Find where the given text appears and provide that cell's center as [X, Y] coordinate. 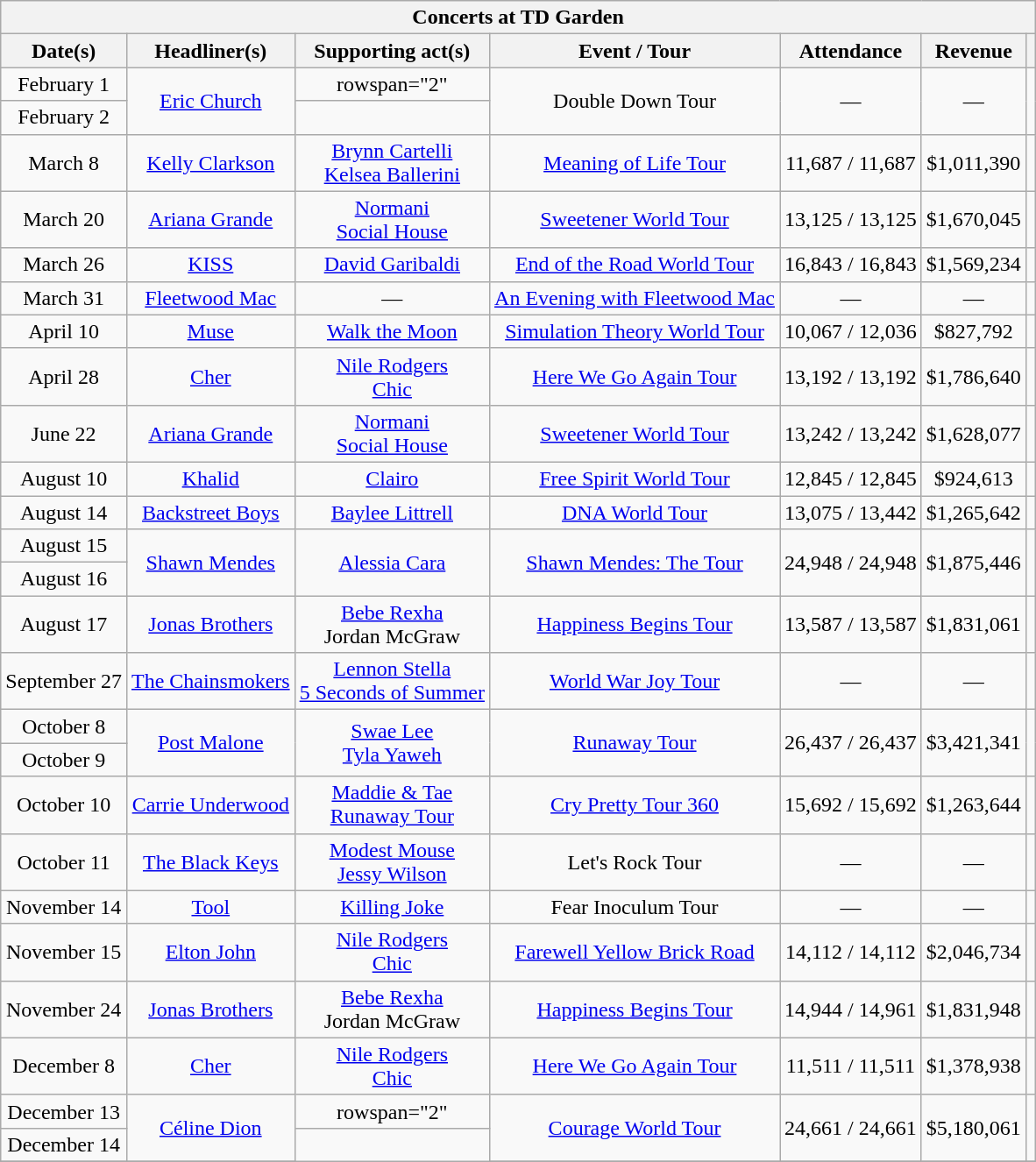
Event / Tour [635, 51]
13,075 / 13,442 [851, 513]
October 11 [64, 862]
November 15 [64, 952]
June 22 [64, 433]
Supporting act(s) [392, 51]
March 20 [64, 219]
$1,875,446 [973, 563]
End of the Road World Tour [635, 265]
August 16 [64, 579]
Revenue [973, 51]
Tool [210, 907]
Attendance [851, 51]
NormaniSocial House [392, 433]
13,125 / 13,125 [851, 219]
Elton John [210, 952]
Eric Church [210, 101]
March 31 [64, 298]
13,242 / 13,242 [851, 433]
Céline Dion [210, 1128]
14,112 / 14,112 [851, 952]
The Black Keys [210, 862]
13,587 / 13,587 [851, 624]
December 13 [64, 1111]
August 10 [64, 478]
Double Down Tour [635, 101]
$3,421,341 [973, 743]
$1,786,640 [973, 377]
$1,378,938 [973, 1066]
August 14 [64, 513]
Walk the Moon [392, 331]
Shawn Mendes: The Tour [635, 563]
$1,670,045 [973, 219]
$827,792 [973, 331]
Concerts at TD Garden [519, 18]
$2,046,734 [973, 952]
11,687 / 11,687 [851, 163]
Backstreet Boys [210, 513]
$1,628,077 [973, 433]
Lennon Stella5 Seconds of Summer [392, 682]
Muse [210, 331]
October 8 [64, 726]
$1,831,948 [973, 1010]
March 26 [64, 265]
Cry Pretty Tour 360 [635, 804]
11,511 / 11,511 [851, 1066]
Headliner(s) [210, 51]
Post Malone [210, 743]
Free Spirit World Tour [635, 478]
$1,263,644 [973, 804]
$1,831,061 [973, 624]
15,692 / 15,692 [851, 804]
October 10 [64, 804]
Brynn CartelliKelsea Ballerini [392, 163]
26,437 / 26,437 [851, 743]
Kelly Clarkson [210, 163]
Farewell Yellow Brick Road [635, 952]
14,944 / 14,961 [851, 1010]
Modest MouseJessy Wilson [392, 862]
March 8 [64, 163]
December 8 [64, 1066]
16,843 / 16,843 [851, 265]
October 9 [64, 760]
Carrie Underwood [210, 804]
Normani Social House [392, 219]
$1,265,642 [973, 513]
10,067 / 12,036 [851, 331]
Simulation Theory World Tour [635, 331]
Fear Inoculum Tour [635, 907]
Shawn Mendes [210, 563]
Let's Rock Tour [635, 862]
Fleetwood Mac [210, 298]
November 24 [64, 1010]
$5,180,061 [973, 1128]
December 14 [64, 1144]
Alessia Cara [392, 563]
April 28 [64, 377]
August 15 [64, 546]
12,845 / 12,845 [851, 478]
February 1 [64, 84]
$924,613 [973, 478]
April 10 [64, 331]
August 17 [64, 624]
13,192 / 13,192 [851, 377]
Meaning of Life Tour [635, 163]
Runaway Tour [635, 743]
World War Joy Tour [635, 682]
Killing Joke [392, 907]
$1,011,390 [973, 163]
Maddie & TaeRunaway Tour [392, 804]
KISS [210, 265]
November 14 [64, 907]
Clairo [392, 478]
Khalid [210, 478]
The Chainsmokers [210, 682]
An Evening with Fleetwood Mac [635, 298]
Courage World Tour [635, 1128]
24,948 / 24,948 [851, 563]
$1,569,234 [973, 265]
David Garibaldi [392, 265]
September 27 [64, 682]
24,661 / 24,661 [851, 1128]
Baylee Littrell [392, 513]
DNA World Tour [635, 513]
Swae LeeTyla Yaweh [392, 743]
February 2 [64, 117]
Date(s) [64, 51]
